Provide the [X, Y] coordinate of the cell's center where the given text is located.  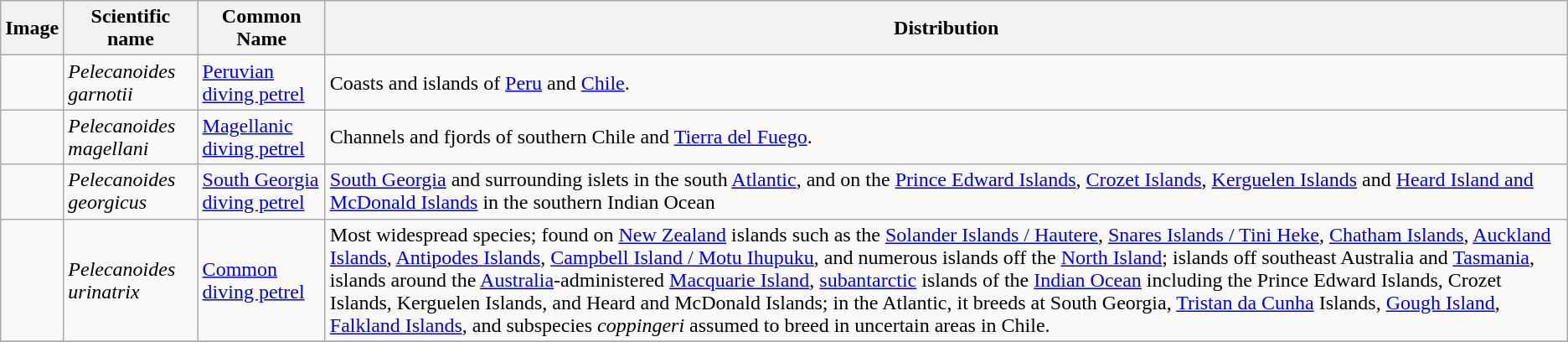
Coasts and islands of Peru and Chile. [946, 82]
Distribution [946, 28]
Image [32, 28]
South Georgia diving petrel [261, 191]
Common diving petrel [261, 280]
Peruvian diving petrel [261, 82]
Common Name [261, 28]
Channels and fjords of southern Chile and Tierra del Fuego. [946, 137]
Pelecanoides magellani [131, 137]
Pelecanoides garnotii [131, 82]
Scientific name [131, 28]
Pelecanoides urinatrix [131, 280]
Magellanic diving petrel [261, 137]
Pelecanoides georgicus [131, 191]
